Return the [x, y] coordinate for the center point of the cell that contains the specified text.  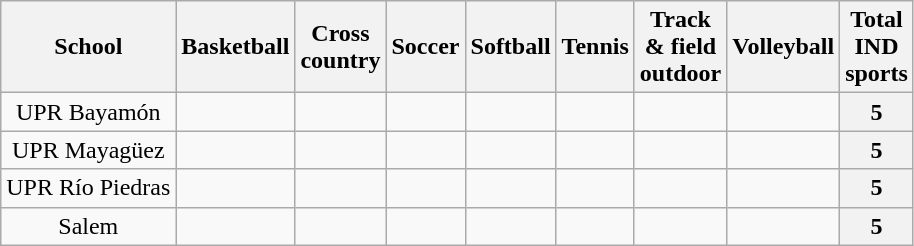
Soccer [426, 47]
Salem [88, 226]
Tennis [595, 47]
TotalINDsports [877, 47]
School [88, 47]
Basketball [236, 47]
Softball [510, 47]
UPR Bayamón [88, 112]
Track& fieldoutdoor [680, 47]
UPR Río Piedras [88, 188]
Volleyball [784, 47]
UPR Mayagüez [88, 150]
Crosscountry [340, 47]
